Provide the [X, Y] coordinate of the cell's center where the given text is located.  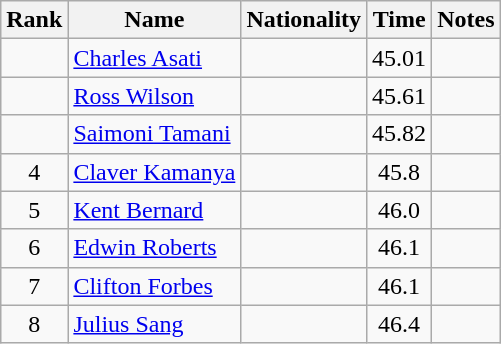
Julius Sang [154, 324]
Nationality [304, 20]
Name [154, 20]
6 [34, 248]
Rank [34, 20]
4 [34, 172]
46.0 [400, 210]
45.01 [400, 58]
Ross Wilson [154, 96]
Time [400, 20]
Saimoni Tamani [154, 134]
Kent Bernard [154, 210]
Clifton Forbes [154, 286]
8 [34, 324]
45.8 [400, 172]
45.61 [400, 96]
Edwin Roberts [154, 248]
Claver Kamanya [154, 172]
46.4 [400, 324]
45.82 [400, 134]
Charles Asati [154, 58]
5 [34, 210]
Notes [466, 20]
7 [34, 286]
